Locate the cell with the specified text and output its [X, Y] center coordinate. 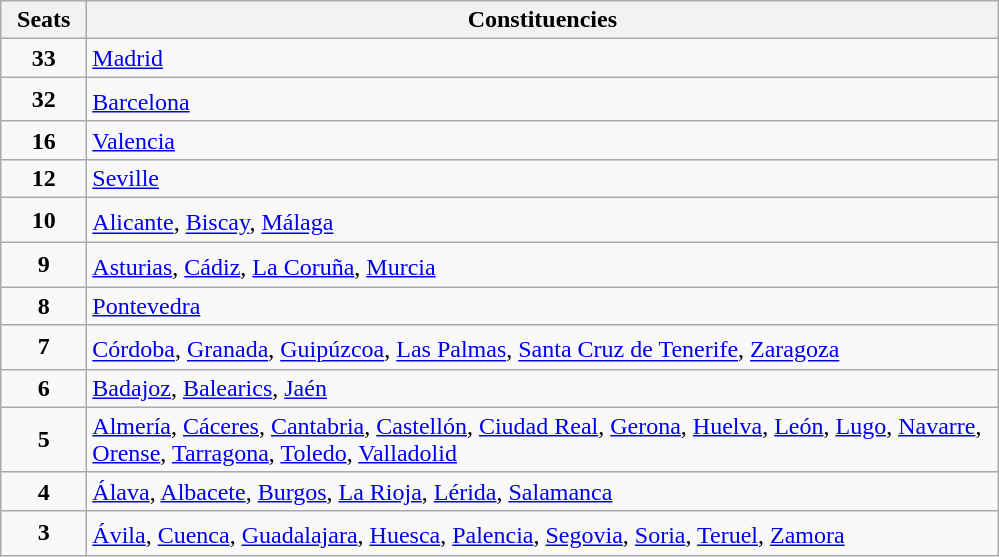
Constituencies [542, 20]
Valencia [542, 140]
Barcelona [542, 100]
4 [44, 491]
Almería, Cáceres, Cantabria, Castellón, Ciudad Real, Gerona, Huelva, León, Lugo, Navarre, Orense, Tarragona, Toledo, Valladolid [542, 440]
Madrid [542, 58]
Córdoba, Granada, Guipúzcoa, Las Palmas, Santa Cruz de Tenerife, Zaragoza [542, 348]
33 [44, 58]
16 [44, 140]
Badajoz, Balearics, Jaén [542, 388]
Seville [542, 178]
Pontevedra [542, 306]
7 [44, 348]
5 [44, 440]
Ávila, Cuenca, Guadalajara, Huesca, Palencia, Segovia, Soria, Teruel, Zamora [542, 532]
6 [44, 388]
Álava, Albacete, Burgos, La Rioja, Lérida, Salamanca [542, 491]
32 [44, 100]
Seats [44, 20]
12 [44, 178]
9 [44, 264]
3 [44, 532]
10 [44, 220]
Asturias, Cádiz, La Coruña, Murcia [542, 264]
Alicante, Biscay, Málaga [542, 220]
8 [44, 306]
